Pinpoint the cell where the given text exists, returning its [X, Y] midpoint coordinate. 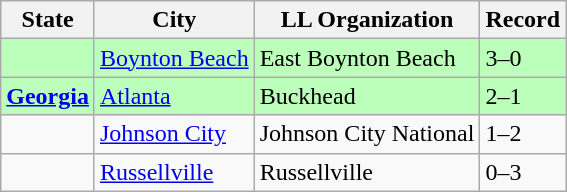
Buckhead [367, 96]
Atlanta [174, 96]
2–1 [523, 96]
City [174, 20]
LL Organization [367, 20]
East Boynton Beach [367, 58]
0–3 [523, 172]
Johnson City National [367, 134]
1–2 [523, 134]
State [48, 20]
Boynton Beach [174, 58]
Georgia [48, 96]
Record [523, 20]
3–0 [523, 58]
Johnson City [174, 134]
